Search for the cell housing the specified text and yield its [X, Y] center coordinate. 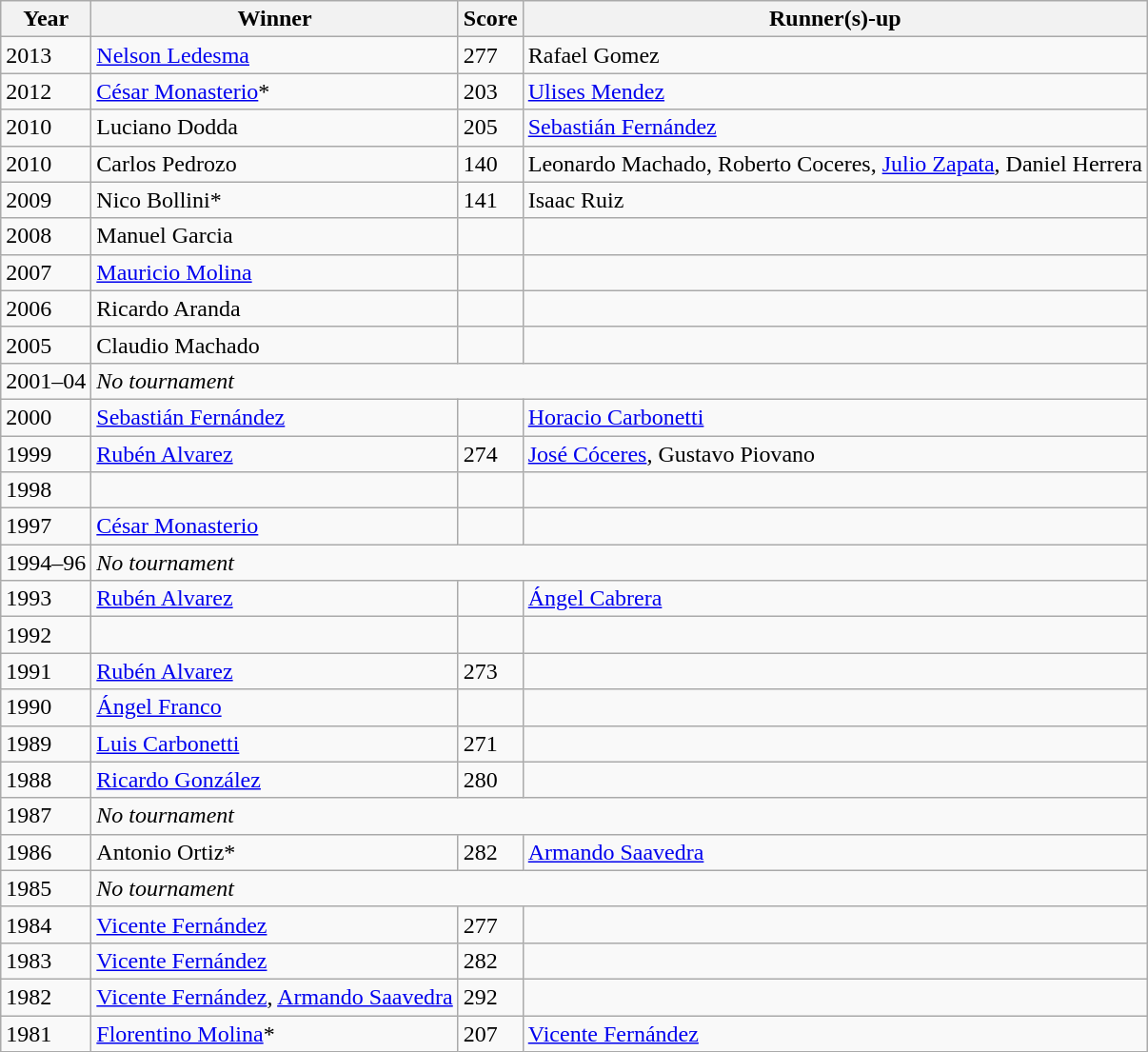
Florentino Molina* [274, 1033]
Ángel Cabrera [835, 599]
292 [490, 997]
Rafael Gomez [835, 55]
2001–04 [46, 381]
José Cóceres, Gustavo Piovano [835, 454]
207 [490, 1033]
273 [490, 671]
2008 [46, 236]
274 [490, 454]
205 [490, 128]
Ricardo Aranda [274, 308]
Antonio Ortiz* [274, 852]
Isaac Ruiz [835, 200]
1993 [46, 599]
1985 [46, 888]
1998 [46, 490]
Mauricio Molina [274, 272]
Score [490, 19]
140 [490, 164]
2007 [46, 272]
2006 [46, 308]
1982 [46, 997]
1992 [46, 635]
1994–96 [46, 563]
1988 [46, 780]
Vicente Fernández, Armando Saavedra [274, 997]
141 [490, 200]
1984 [46, 924]
203 [490, 91]
1999 [46, 454]
Ángel Franco [274, 707]
2005 [46, 345]
Nico Bollini* [274, 200]
1991 [46, 671]
1981 [46, 1033]
Winner [274, 19]
Luis Carbonetti [274, 744]
1986 [46, 852]
Carlos Pedrozo [274, 164]
1989 [46, 744]
Claudio Machado [274, 345]
1987 [46, 816]
2012 [46, 91]
Luciano Dodda [274, 128]
Year [46, 19]
César Monasterio [274, 526]
2000 [46, 417]
Armando Saavedra [835, 852]
César Monasterio* [274, 91]
Manuel Garcia [274, 236]
Ricardo González [274, 780]
Runner(s)-up [835, 19]
2013 [46, 55]
1990 [46, 707]
2009 [46, 200]
Horacio Carbonetti [835, 417]
280 [490, 780]
Ulises Mendez [835, 91]
Leonardo Machado, Roberto Coceres, Julio Zapata, Daniel Herrera [835, 164]
1997 [46, 526]
Nelson Ledesma [274, 55]
1983 [46, 961]
271 [490, 744]
